Find where the given text appears and provide that cell's center as [x, y] coordinate. 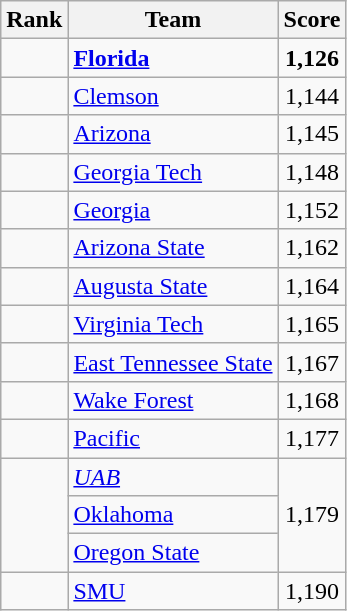
Georgia Tech [173, 172]
1,126 [312, 58]
Oklahoma [173, 515]
Augusta State [173, 286]
1,162 [312, 248]
1,144 [312, 96]
1,164 [312, 286]
Score [312, 20]
1,165 [312, 324]
1,152 [312, 210]
1,167 [312, 362]
Wake Forest [173, 400]
Virginia Tech [173, 324]
1,190 [312, 591]
SMU [173, 591]
1,145 [312, 134]
East Tennessee State [173, 362]
Arizona [173, 134]
Rank [34, 20]
Team [173, 20]
1,179 [312, 515]
1,148 [312, 172]
Pacific [173, 438]
UAB [173, 477]
Georgia [173, 210]
1,177 [312, 438]
Clemson [173, 96]
1,168 [312, 400]
Arizona State [173, 248]
Florida [173, 58]
Oregon State [173, 553]
